Output the (X, Y) coordinate of the center of the cell containing the given text.  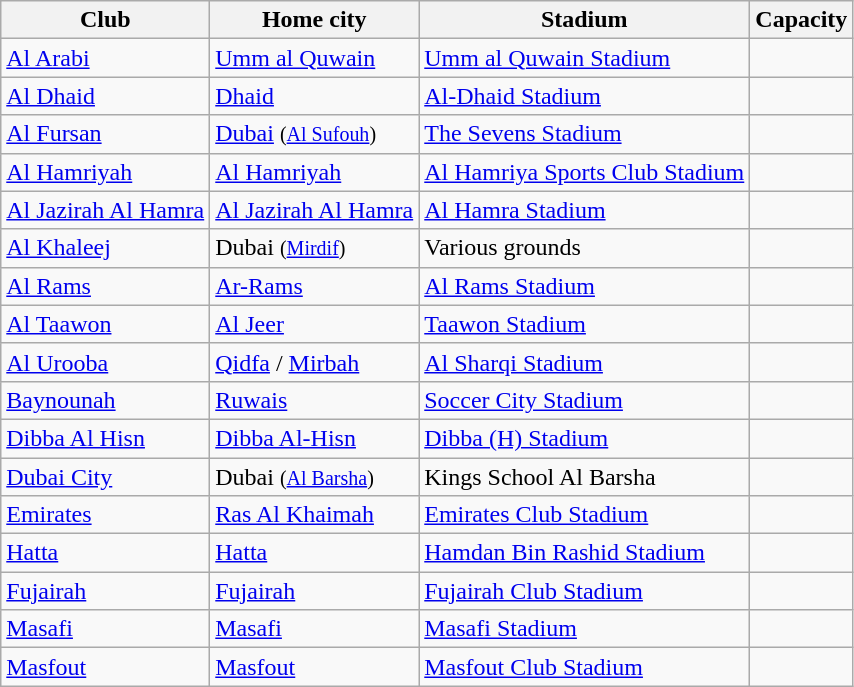
Home city (314, 20)
Soccer City Stadium (584, 400)
Ruwais (314, 400)
Dubai (Al Sufouh) (314, 134)
Various grounds (584, 248)
Al-Dhaid Stadium (584, 96)
Kings School Al Barsha (584, 477)
Fujairah Club Stadium (584, 591)
Al Urooba (106, 362)
Dibba (H) Stadium (584, 438)
Emirates Club Stadium (584, 515)
Al Dhaid (106, 96)
Umm al Quwain (314, 58)
Dibba Al Hisn (106, 438)
Umm al Quwain Stadium (584, 58)
Al Jeer (314, 324)
Al Fursan (106, 134)
Al Rams Stadium (584, 286)
Club (106, 20)
Baynounah (106, 400)
Stadium (584, 20)
Al Arabi (106, 58)
Al Hamriya Sports Club Stadium (584, 172)
Dubai (Al Barsha) (314, 477)
The Sevens Stadium (584, 134)
Al Rams (106, 286)
Al Taawon (106, 324)
Al Khaleej (106, 248)
Ar-Rams (314, 286)
Taawon Stadium (584, 324)
Qidfa / Mirbah (314, 362)
Masafi Stadium (584, 629)
Capacity (802, 20)
Hamdan Bin Rashid Stadium (584, 553)
Al Sharqi Stadium (584, 362)
Dibba Al-Hisn (314, 438)
Dubai City (106, 477)
Emirates (106, 515)
Ras Al Khaimah (314, 515)
Al Hamra Stadium (584, 210)
Masfout Club Stadium (584, 667)
Dubai (Mirdif) (314, 248)
Dhaid (314, 96)
